Pinpoint the cell where the given text exists, returning its (x, y) midpoint coordinate. 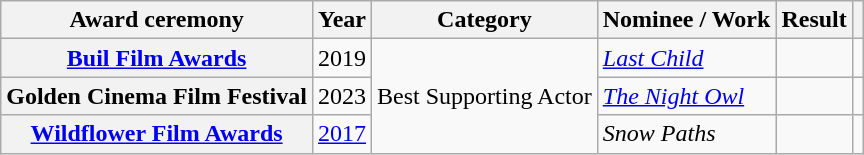
The Night Owl (686, 96)
Result (814, 20)
2023 (342, 96)
Golden Cinema Film Festival (157, 96)
Best Supporting Actor (485, 96)
Wildflower Film Awards (157, 134)
2017 (342, 134)
Year (342, 20)
Buil Film Awards (157, 58)
Snow Paths (686, 134)
Last Child (686, 58)
Nominee / Work (686, 20)
Category (485, 20)
2019 (342, 58)
Award ceremony (157, 20)
